Locate the cell with the specified text and output its [x, y] center coordinate. 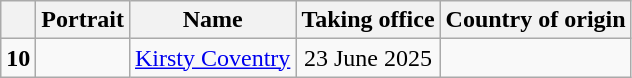
Country of origin [536, 20]
Kirsty Coventry [212, 58]
23 June 2025 [368, 58]
10 [18, 58]
Name [212, 20]
Portrait [83, 20]
Taking office [368, 20]
